Detect which cell encompasses the target text, then output its [x, y] center coordinate. 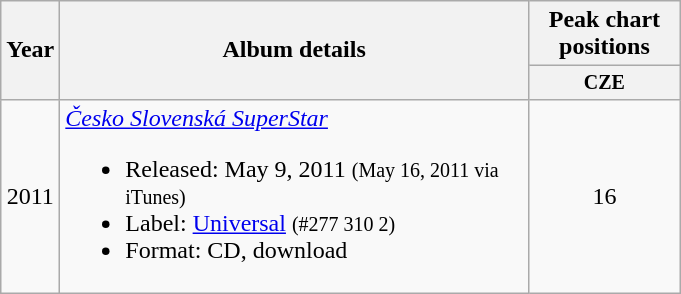
16 [604, 196]
Album details [294, 50]
CZE [604, 82]
Česko Slovenská SuperStarReleased: May 9, 2011 (May 16, 2011 via iTunes)Label: Universal (#277 310 2)Format: CD, download [294, 196]
2011 [30, 196]
Year [30, 50]
Peak chart positions [604, 34]
